Search for the cell housing the specified text and yield its (X, Y) center coordinate. 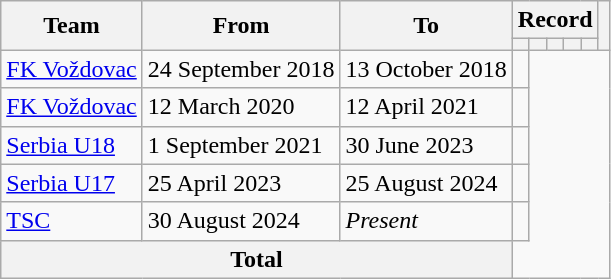
To (426, 26)
Record (555, 20)
Serbia U17 (72, 183)
13 October 2018 (426, 69)
25 April 2023 (241, 183)
30 August 2024 (241, 221)
12 March 2020 (241, 107)
Total (257, 259)
Present (426, 221)
24 September 2018 (241, 69)
TSC (72, 221)
12 April 2021 (426, 107)
Team (72, 26)
30 June 2023 (426, 145)
1 September 2021 (241, 145)
From (241, 26)
25 August 2024 (426, 183)
Serbia U18 (72, 145)
